Output the (x, y) coordinate of the center of the cell containing the given text.  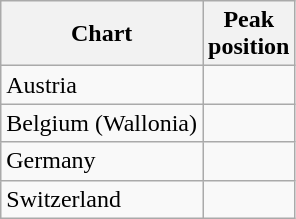
Austria (102, 85)
Germany (102, 161)
Peakposition (248, 34)
Chart (102, 34)
Belgium (Wallonia) (102, 123)
Switzerland (102, 199)
